Pinpoint the cell where the given text exists, returning its (X, Y) midpoint coordinate. 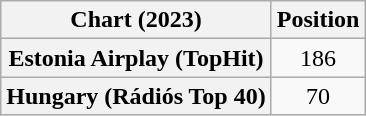
Chart (2023) (136, 20)
Hungary (Rádiós Top 40) (136, 96)
186 (318, 58)
70 (318, 96)
Estonia Airplay (TopHit) (136, 58)
Position (318, 20)
